From the cell containing the given text, extract its center point as (x, y) coordinate. 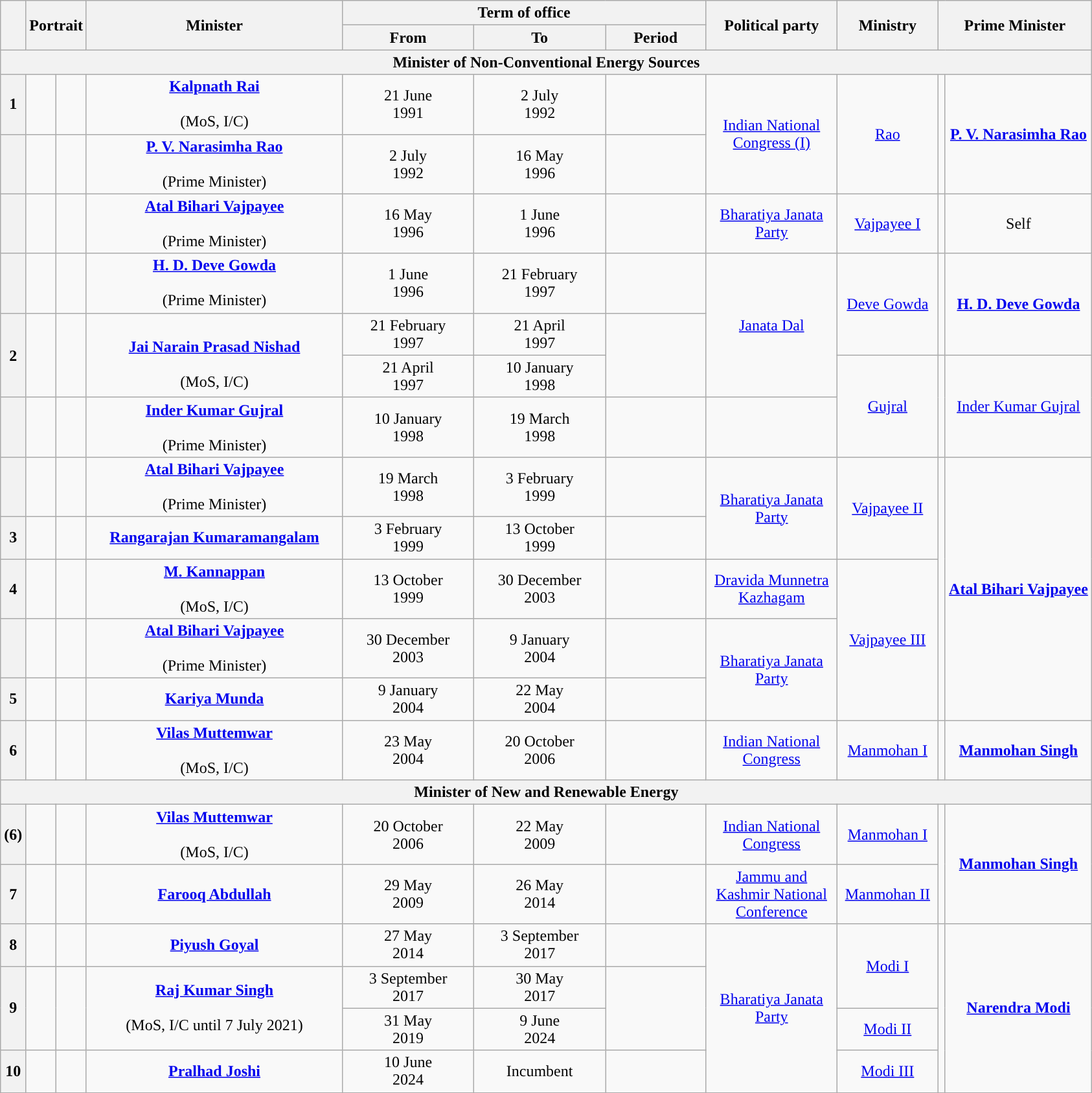
9 June2024 (540, 1029)
2 (13, 355)
1 (13, 104)
From (408, 38)
26 May2014 (540, 894)
Modi III (887, 1072)
Kalpnath Rai(MoS, I/C) (214, 104)
4 (13, 588)
6 (13, 750)
Minister of New and Renewable Energy (547, 792)
Term of office (525, 13)
10 June2024 (408, 1072)
10 (13, 1072)
Vajpayee II (887, 508)
Pralhad Joshi (214, 1072)
Indian National Congress (I) (772, 134)
P. V. Narasimha Rao(Prime Minister) (214, 164)
(6) (13, 834)
9 (13, 1008)
5 (13, 700)
21 June1991 (408, 104)
Narendra Modi (1018, 1008)
Rangarajan Kumaramangalam (214, 538)
To (540, 38)
Raj Kumar Singh(MoS, I/C until 7 July 2021) (214, 1008)
H. D. Deve Gowda(Prime Minister) (214, 283)
Manmohan II (887, 894)
Deve Gowda (887, 305)
7 (13, 894)
Jammu and Kashmir National Conference (772, 894)
31 May2019 (408, 1029)
Incumbent (540, 1072)
Janata Dal (772, 325)
29 May2009 (408, 894)
Period (655, 38)
22 May2004 (540, 700)
Minister (214, 25)
Vajpayee I (887, 224)
H. D. Deve Gowda (1018, 305)
Piyush Goyal (214, 945)
30 May2017 (540, 987)
27 May2014 (408, 945)
8 (13, 945)
Inder Kumar Gujral (1018, 406)
Political party (772, 25)
Portrait (56, 25)
Inder Kumar Gujral(Prime Minister) (214, 427)
Minister of Non-Conventional Energy Sources (547, 62)
Ministry (887, 25)
Rao (887, 134)
Farooq Abdullah (214, 894)
Modi I (887, 966)
Jai Narain Prasad Nishad(MoS, I/C) (214, 355)
Vajpayee III (887, 639)
Self (1018, 224)
Atal Bihari Vajpayee (1018, 588)
Gujral (887, 406)
22 May2009 (540, 834)
Prime Minister (1015, 25)
Kariya Munda (214, 700)
Modi II (887, 1029)
Dravida Munnetra Kazhagam (772, 588)
3 (13, 538)
23 May2004 (408, 750)
P. V. Narasimha Rao (1018, 134)
M. Kannappan(MoS, I/C) (214, 588)
